Pinpoint the cell where the given text exists, returning its (X, Y) midpoint coordinate. 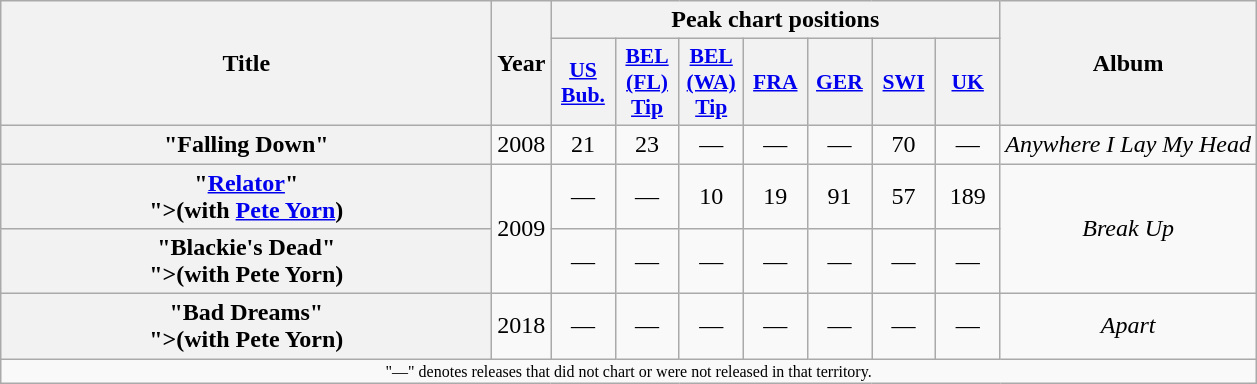
"—" denotes releases that did not chart or were not released in that territory. (629, 371)
70 (904, 144)
2018 (522, 326)
Title (246, 64)
BEL(WA)Tip (711, 82)
Peak chart positions (776, 20)
Year (522, 64)
Break Up (1128, 229)
91 (839, 196)
USBub. (583, 82)
"Bad Dreams"">(with Pete Yorn) (246, 326)
FRA (775, 82)
Anywhere I Lay My Head (1128, 144)
23 (647, 144)
2008 (522, 144)
BEL(FL)Tip (647, 82)
10 (711, 196)
"Falling Down" (246, 144)
21 (583, 144)
Album (1128, 64)
2009 (522, 229)
UK (968, 82)
GER (839, 82)
189 (968, 196)
19 (775, 196)
Apart (1128, 326)
57 (904, 196)
"Blackie's Dead"">(with Pete Yorn) (246, 262)
"Relator"">(with Pete Yorn) (246, 196)
SWI (904, 82)
